For the text-containing cell, return its midpoint in [x, y] coordinate format. 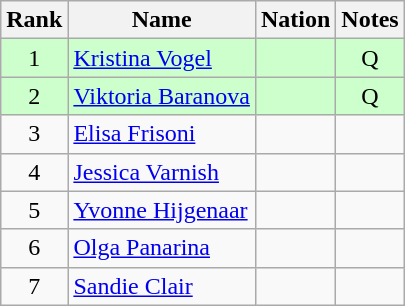
Viktoria Baranova [162, 96]
Olga Panarina [162, 248]
Sandie Clair [162, 286]
5 [34, 210]
Yvonne Hijgenaar [162, 210]
4 [34, 172]
Kristina Vogel [162, 58]
Notes [370, 20]
Rank [34, 20]
2 [34, 96]
6 [34, 248]
Jessica Varnish [162, 172]
3 [34, 134]
7 [34, 286]
1 [34, 58]
Elisa Frisoni [162, 134]
Nation [295, 20]
Name [162, 20]
